Provide the [X, Y] coordinate of the cell's center where the given text is located.  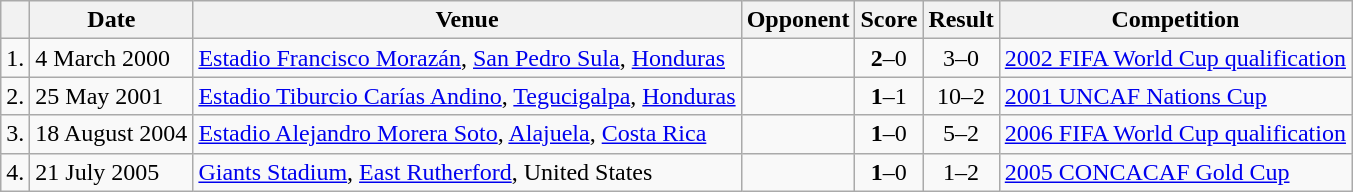
Opponent [798, 20]
1–1 [889, 96]
2006 FIFA World Cup qualification [1175, 134]
1. [16, 58]
21 July 2005 [112, 172]
3–0 [961, 58]
2–0 [889, 58]
2001 UNCAF Nations Cup [1175, 96]
Result [961, 20]
2002 FIFA World Cup qualification [1175, 58]
Competition [1175, 20]
1–2 [961, 172]
2005 CONCACAF Gold Cup [1175, 172]
Giants Stadium, East Rutherford, United States [467, 172]
Estadio Alejandro Morera Soto, Alajuela, Costa Rica [467, 134]
Date [112, 20]
3. [16, 134]
10–2 [961, 96]
Estadio Francisco Morazán, San Pedro Sula, Honduras [467, 58]
4. [16, 172]
4 March 2000 [112, 58]
Estadio Tiburcio Carías Andino, Tegucigalpa, Honduras [467, 96]
Score [889, 20]
Venue [467, 20]
2. [16, 96]
5–2 [961, 134]
18 August 2004 [112, 134]
25 May 2001 [112, 96]
